For the text-containing cell, return its midpoint in [x, y] coordinate format. 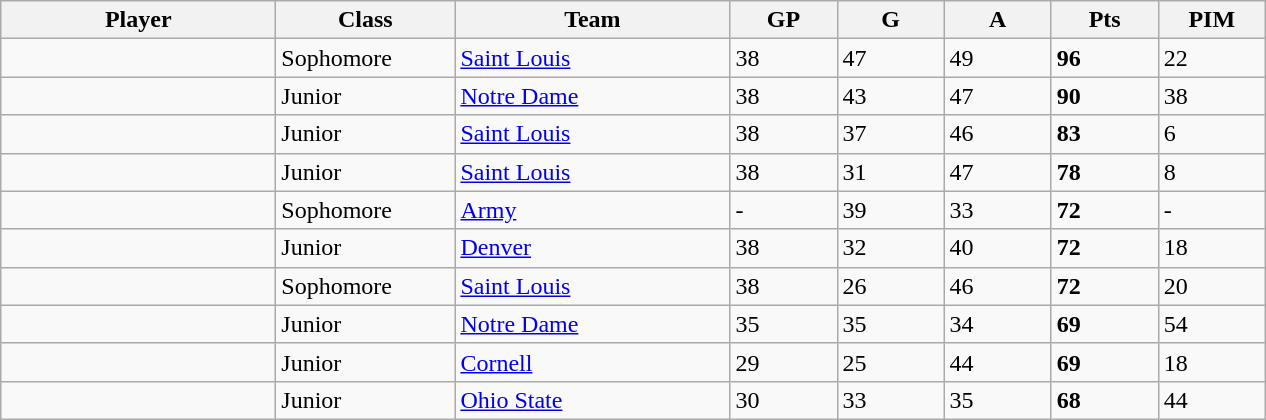
GP [784, 20]
25 [890, 362]
Class [366, 20]
40 [998, 248]
PIM [1212, 20]
37 [890, 134]
54 [1212, 324]
8 [1212, 172]
68 [1104, 400]
26 [890, 286]
Ohio State [592, 400]
A [998, 20]
31 [890, 172]
G [890, 20]
Army [592, 210]
Pts [1104, 20]
30 [784, 400]
29 [784, 362]
49 [998, 58]
43 [890, 96]
Team [592, 20]
83 [1104, 134]
96 [1104, 58]
39 [890, 210]
90 [1104, 96]
Player [138, 20]
20 [1212, 286]
Cornell [592, 362]
22 [1212, 58]
6 [1212, 134]
78 [1104, 172]
34 [998, 324]
32 [890, 248]
Denver [592, 248]
